Extract the (X, Y) coordinate from the center of the cell holding the provided text.  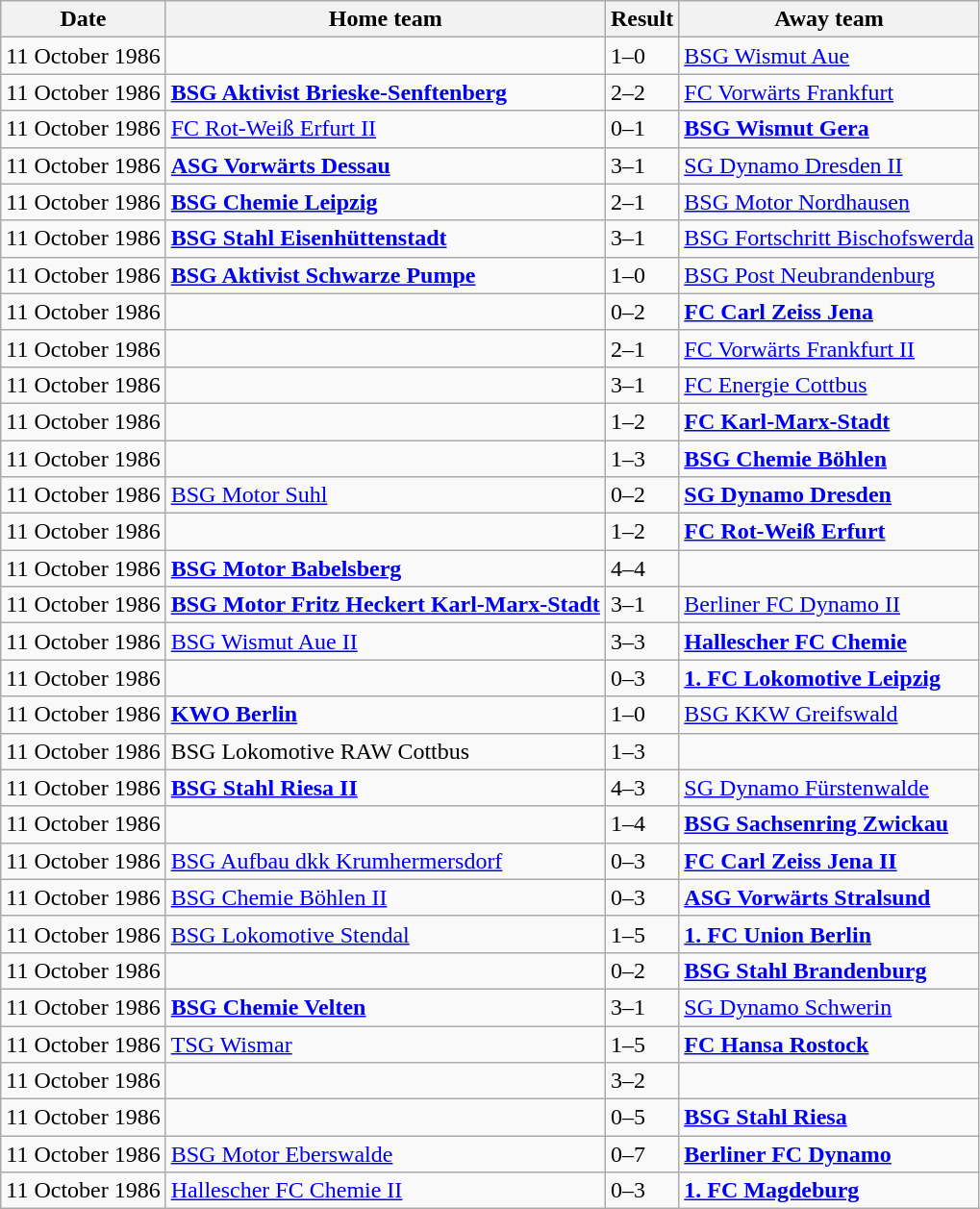
3–2 (641, 1081)
2–2 (641, 92)
FC Energie Cottbus (829, 385)
BSG Motor Babelsberg (385, 568)
BSG Lokomotive Stendal (385, 934)
SG Dynamo Schwerin (829, 1007)
Berliner FC Dynamo (829, 1154)
BSG Lokomotive RAW Cottbus (385, 751)
BSG Aufbau dkk Krumhermersdorf (385, 861)
BSG Post Neubrandenburg (829, 275)
0–1 (641, 129)
1–4 (641, 824)
SG Dynamo Dresden (829, 495)
FC Karl-Marx-Stadt (829, 421)
Hallescher FC Chemie (829, 642)
Home team (385, 19)
TSG Wismar (385, 1044)
BSG Chemie Böhlen (829, 459)
FC Carl Zeiss Jena (829, 312)
SG Dynamo Fürstenwalde (829, 788)
BSG Wismut Aue (829, 56)
BSG Aktivist Schwarze Pumpe (385, 275)
BSG Motor Suhl (385, 495)
Away team (829, 19)
1. FC Lokomotive Leipzig (829, 678)
Date (83, 19)
1. FC Magdeburg (829, 1191)
BSG Stahl Riesa II (385, 788)
KWO Berlin (385, 715)
Result (641, 19)
ASG Vorwärts Dessau (385, 165)
BSG Sachsenring Zwickau (829, 824)
SG Dynamo Dresden II (829, 165)
ASG Vorwärts Stralsund (829, 897)
FC Carl Zeiss Jena II (829, 861)
BSG Chemie Böhlen II (385, 897)
1. FC Union Berlin (829, 934)
BSG Chemie Velten (385, 1007)
BSG Chemie Leipzig (385, 202)
BSG Wismut Gera (829, 129)
BSG Motor Nordhausen (829, 202)
0–7 (641, 1154)
BSG Motor Fritz Heckert Karl-Marx-Stadt (385, 605)
FC Vorwärts Frankfurt (829, 92)
4–4 (641, 568)
FC Vorwärts Frankfurt II (829, 348)
BSG Stahl Riesa (829, 1118)
BSG Wismut Aue II (385, 642)
Hallescher FC Chemie II (385, 1191)
Berliner FC Dynamo II (829, 605)
BSG Stahl Brandenburg (829, 970)
BSG Motor Eberswalde (385, 1154)
FC Hansa Rostock (829, 1044)
4–3 (641, 788)
BSG Stahl Eisenhüttenstadt (385, 239)
3–3 (641, 642)
BSG KKW Greifswald (829, 715)
BSG Aktivist Brieske-Senftenberg (385, 92)
FC Rot-Weiß Erfurt (829, 532)
0–5 (641, 1118)
BSG Fortschritt Bischofswerda (829, 239)
FC Rot-Weiß Erfurt II (385, 129)
